Return (X, Y) of the center of cell containing provided text 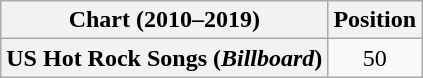
50 (375, 58)
Chart (2010–2019) (164, 20)
US Hot Rock Songs (Billboard) (164, 58)
Position (375, 20)
